Extract the [x, y] coordinate from the center of the cell holding the provided text.  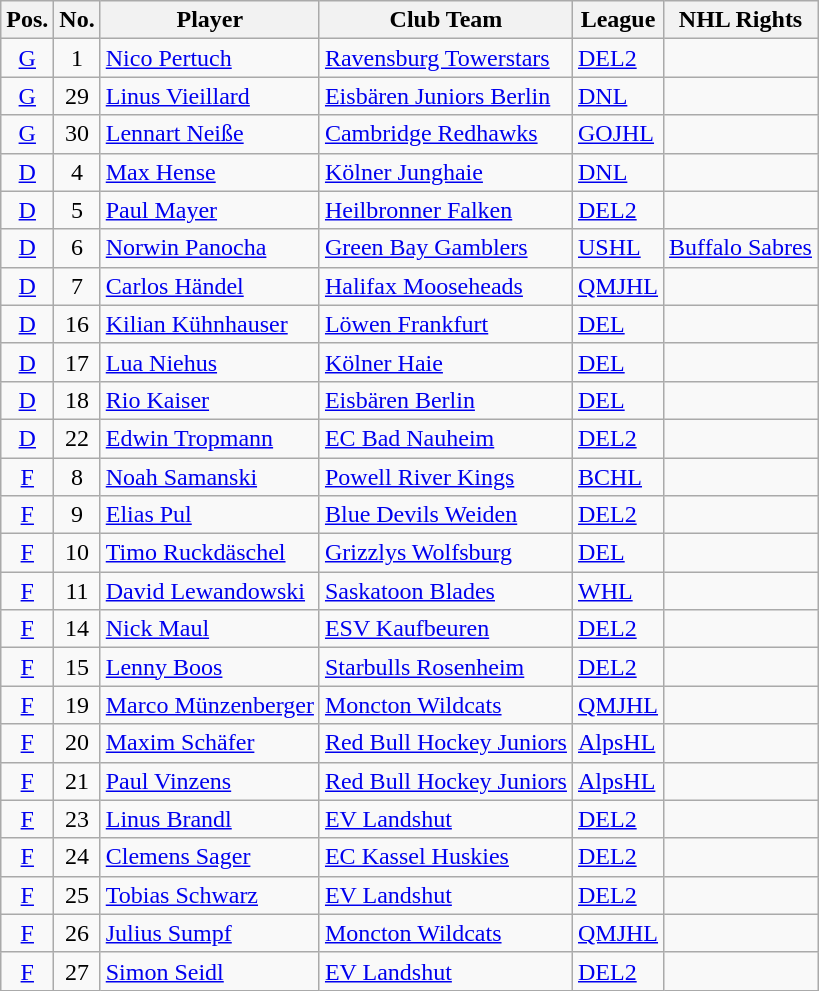
Simon Seidl [210, 971]
Starbulls Rosenheim [446, 667]
Julius Sumpf [210, 933]
GOJHL [618, 134]
Elias Pul [210, 515]
Löwen Frankfurt [446, 324]
Rio Kaiser [210, 400]
EC Kassel Huskies [446, 857]
17 [77, 362]
23 [77, 819]
27 [77, 971]
21 [77, 781]
League [618, 20]
Maxim Schäfer [210, 743]
Grizzlys Wolfsburg [446, 553]
4 [77, 172]
Tobias Schwarz [210, 895]
1 [77, 58]
Player [210, 20]
25 [77, 895]
9 [77, 515]
Halifax Mooseheads [446, 286]
Nico Pertuch [210, 58]
Lua Niehus [210, 362]
Buffalo Sabres [741, 248]
30 [77, 134]
No. [77, 20]
Linus Brandl [210, 819]
Blue Devils Weiden [446, 515]
Marco Münzenberger [210, 705]
Kilian Kühnhauser [210, 324]
14 [77, 629]
Clemens Sager [210, 857]
Cambridge Redhawks [446, 134]
7 [77, 286]
Green Bay Gamblers [446, 248]
Kölner Haie [446, 362]
Eisbären Juniors Berlin [446, 96]
Noah Samanski [210, 477]
22 [77, 438]
6 [77, 248]
Timo Ruckdäschel [210, 553]
26 [77, 933]
19 [77, 705]
15 [77, 667]
11 [77, 591]
10 [77, 553]
16 [77, 324]
Paul Vinzens [210, 781]
Lenny Boos [210, 667]
Lennart Neiße [210, 134]
Nick Maul [210, 629]
Kölner Junghaie [446, 172]
29 [77, 96]
18 [77, 400]
Linus Vieillard [210, 96]
Pos. [28, 20]
Norwin Panocha [210, 248]
Carlos Händel [210, 286]
Eisbären Berlin [446, 400]
Heilbronner Falken [446, 210]
Powell River Kings [446, 477]
8 [77, 477]
Club Team [446, 20]
20 [77, 743]
Ravensburg Towerstars [446, 58]
EC Bad Nauheim [446, 438]
Edwin Tropmann [210, 438]
NHL Rights [741, 20]
Max Hense [210, 172]
BCHL [618, 477]
David Lewandowski [210, 591]
24 [77, 857]
ESV Kaufbeuren [446, 629]
WHL [618, 591]
Saskatoon Blades [446, 591]
USHL [618, 248]
5 [77, 210]
Paul Mayer [210, 210]
